Extract the (x, y) coordinate from the center of the cell holding the provided text.  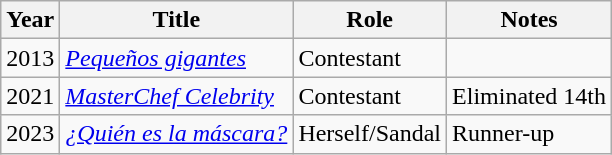
Title (176, 20)
MasterChef Celebrity (176, 96)
Herself/Sandal (370, 134)
Notes (530, 20)
2021 (30, 96)
¿Quién es la máscara? (176, 134)
Year (30, 20)
Pequeños gigantes (176, 58)
2013 (30, 58)
2023 (30, 134)
Eliminated 14th (530, 96)
Runner-up (530, 134)
Role (370, 20)
